Provide the [X, Y] coordinate of the cell's center where the given text is located.  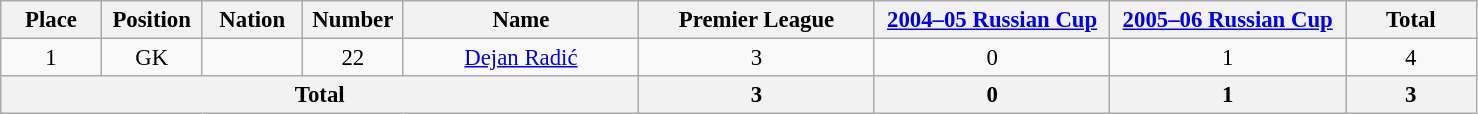
Place [52, 20]
Position [152, 20]
22 [354, 58]
Nation [252, 20]
GK [152, 58]
Dejan Radić [521, 58]
Number [354, 20]
Name [521, 20]
Premier League [757, 20]
2004–05 Russian Cup [992, 20]
2005–06 Russian Cup [1228, 20]
4 [1412, 58]
